Capture the cell that displays the provided text and extract its (X, Y) central coordinate. 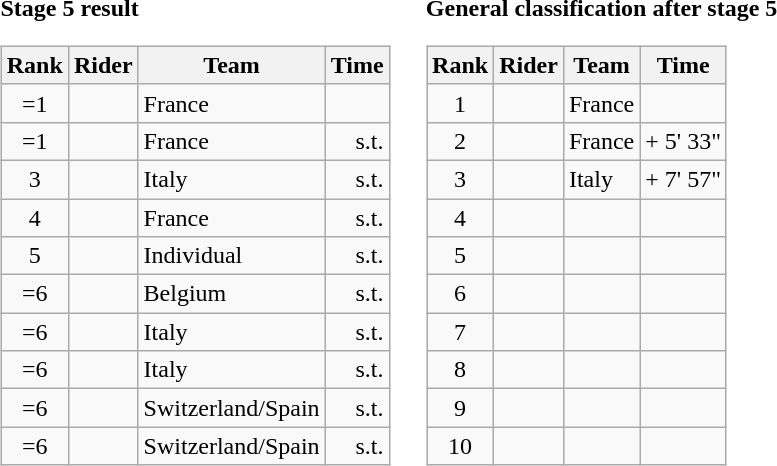
Belgium (232, 294)
6 (460, 294)
2 (460, 141)
1 (460, 103)
10 (460, 446)
7 (460, 332)
+ 7' 57" (684, 179)
9 (460, 408)
Individual (232, 256)
+ 5' 33" (684, 141)
8 (460, 370)
